Return the (x, y) coordinate for the center point of the cell that contains the specified text.  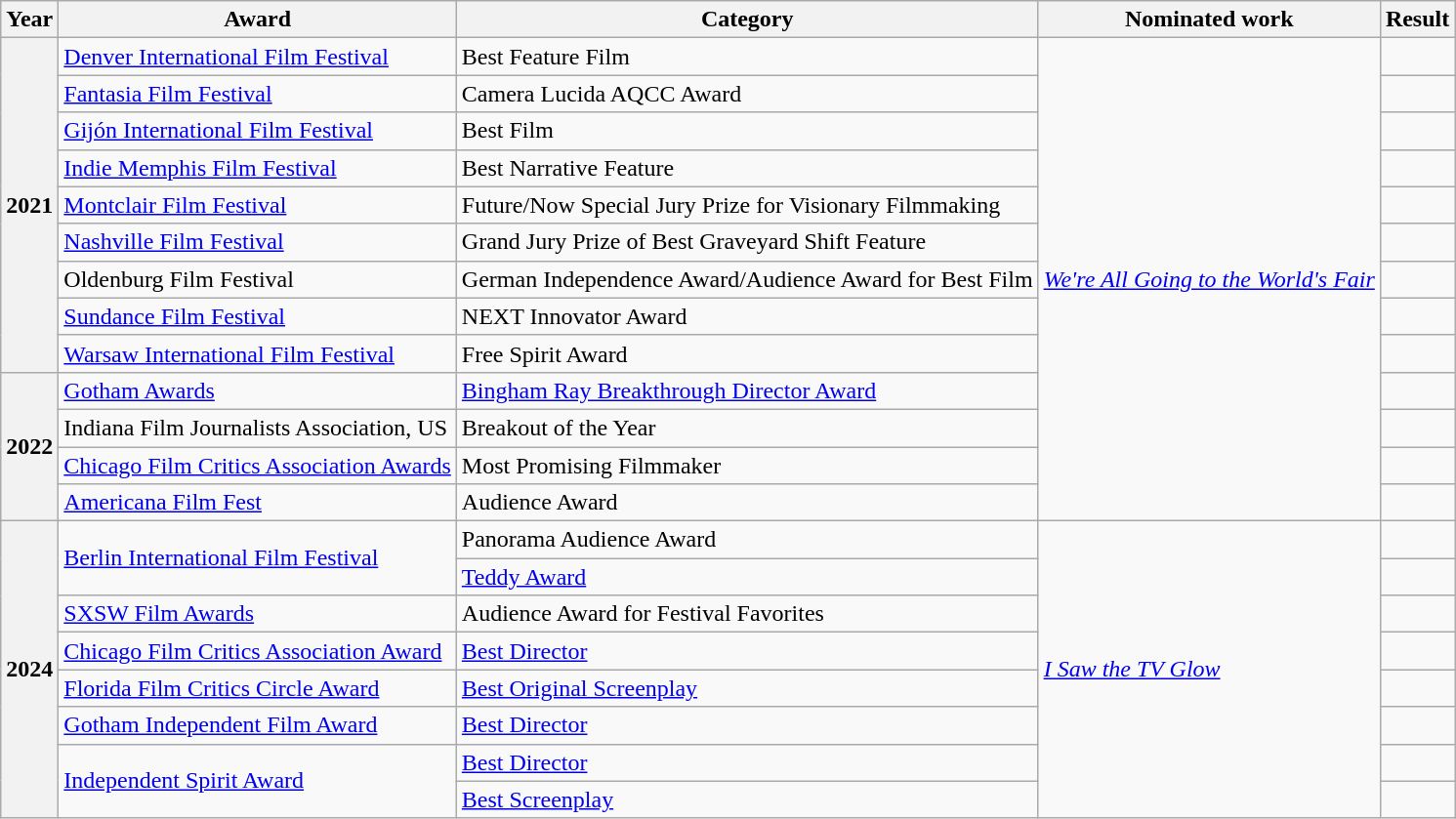
Gotham Independent Film Award (258, 725)
Breakout of the Year (747, 428)
Gotham Awards (258, 390)
Teddy Award (747, 577)
Result (1417, 20)
Gijón International Film Festival (258, 131)
Grand Jury Prize of Best Graveyard Shift Feature (747, 242)
Category (747, 20)
Denver International Film Festival (258, 57)
Warsaw International Film Festival (258, 353)
Bingham Ray Breakthrough Director Award (747, 390)
Berlin International Film Festival (258, 558)
Indiana Film Journalists Association, US (258, 428)
Chicago Film Critics Association Awards (258, 466)
Americana Film Fest (258, 503)
Free Spirit Award (747, 353)
I Saw the TV Glow (1209, 670)
Award (258, 20)
Panorama Audience Award (747, 540)
Audience Award for Festival Favorites (747, 614)
German Independence Award/Audience Award for Best Film (747, 279)
Best Film (747, 131)
Camera Lucida AQCC Award (747, 94)
Year (29, 20)
Sundance Film Festival (258, 316)
Montclair Film Festival (258, 205)
Best Narrative Feature (747, 168)
Most Promising Filmmaker (747, 466)
SXSW Film Awards (258, 614)
Best Original Screenplay (747, 688)
Best Feature Film (747, 57)
Audience Award (747, 503)
Independent Spirit Award (258, 781)
2021 (29, 205)
Best Screenplay (747, 799)
2022 (29, 446)
We're All Going to the World's Fair (1209, 279)
Future/Now Special Jury Prize for Visionary Filmmaking (747, 205)
Fantasia Film Festival (258, 94)
Nashville Film Festival (258, 242)
Nominated work (1209, 20)
2024 (29, 670)
Oldenburg Film Festival (258, 279)
Florida Film Critics Circle Award (258, 688)
Indie Memphis Film Festival (258, 168)
Chicago Film Critics Association Award (258, 651)
NEXT Innovator Award (747, 316)
